Return (X, Y) of the center of cell containing provided text 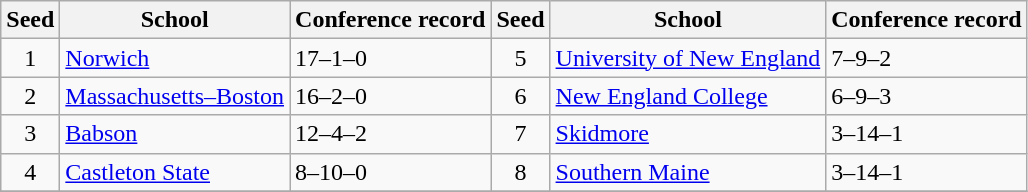
University of New England (688, 58)
6 (520, 96)
5 (520, 58)
Norwich (175, 58)
New England College (688, 96)
8–10–0 (390, 172)
Castleton State (175, 172)
3 (30, 134)
12–4–2 (390, 134)
4 (30, 172)
7–9–2 (926, 58)
7 (520, 134)
8 (520, 172)
16–2–0 (390, 96)
Skidmore (688, 134)
Babson (175, 134)
Southern Maine (688, 172)
Massachusetts–Boston (175, 96)
1 (30, 58)
6–9–3 (926, 96)
2 (30, 96)
17–1–0 (390, 58)
